Provide the [X, Y] coordinate of the cell's center where the given text is located.  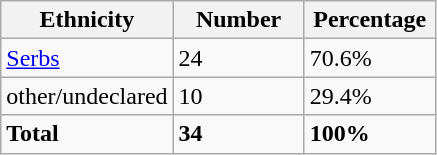
Number [238, 20]
34 [238, 134]
24 [238, 58]
Serbs [87, 58]
70.6% [370, 58]
29.4% [370, 96]
other/undeclared [87, 96]
Percentage [370, 20]
10 [238, 96]
Total [87, 134]
Ethnicity [87, 20]
100% [370, 134]
